Return [X, Y] of the center of cell containing provided text 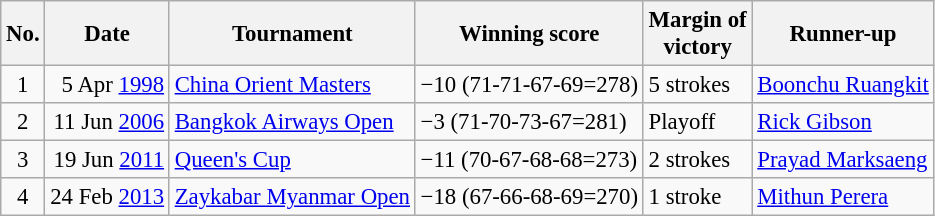
5 Apr 1998 [107, 85]
−3 (71-70-73-67=281) [529, 122]
Tournament [292, 34]
4 [23, 197]
Winning score [529, 34]
−18 (67-66-68-69=270) [529, 197]
Bangkok Airways Open [292, 122]
11 Jun 2006 [107, 122]
5 strokes [698, 85]
2 [23, 122]
Zaykabar Myanmar Open [292, 197]
−11 (70-67-68-68=273) [529, 160]
3 [23, 160]
Rick Gibson [843, 122]
1 stroke [698, 197]
China Orient Masters [292, 85]
Queen's Cup [292, 160]
Margin ofvictory [698, 34]
1 [23, 85]
2 strokes [698, 160]
−10 (71-71-67-69=278) [529, 85]
No. [23, 34]
19 Jun 2011 [107, 160]
Prayad Marksaeng [843, 160]
Boonchu Ruangkit [843, 85]
Mithun Perera [843, 197]
Runner-up [843, 34]
Date [107, 34]
24 Feb 2013 [107, 197]
Playoff [698, 122]
